Capture the cell that displays the provided text and extract its [X, Y] central coordinate. 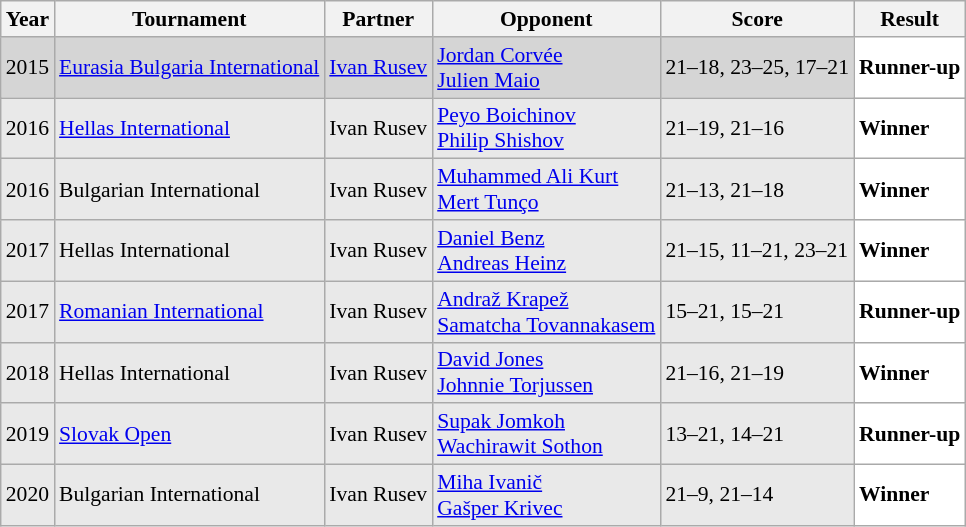
Eurasia Bulgaria International [189, 68]
Romanian International [189, 312]
David Jones Johnnie Torjussen [546, 372]
Miha Ivanič Gašper Krivec [546, 496]
Jordan Corvée Julien Maio [546, 68]
2018 [28, 372]
Andraž Krapež Samatcha Tovannakasem [546, 312]
Peyo Boichinov Philip Shishov [546, 128]
Muhammed Ali Kurt Mert Tunço [546, 190]
21–16, 21–19 [757, 372]
21–9, 21–14 [757, 496]
Daniel Benz Andreas Heinz [546, 250]
2019 [28, 434]
Result [910, 19]
Supak Jomkoh Wachirawit Sothon [546, 434]
21–19, 21–16 [757, 128]
2015 [28, 68]
21–18, 23–25, 17–21 [757, 68]
21–15, 11–21, 23–21 [757, 250]
Tournament [189, 19]
2020 [28, 496]
Partner [378, 19]
13–21, 14–21 [757, 434]
Score [757, 19]
21–13, 21–18 [757, 190]
Year [28, 19]
Opponent [546, 19]
15–21, 15–21 [757, 312]
Slovak Open [189, 434]
